Return the (x, y) coordinate for the center point of the cell that contains the specified text.  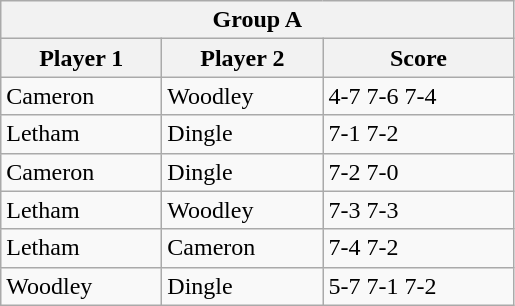
Group A (258, 20)
7-3 7-3 (418, 210)
7-2 7-0 (418, 172)
Player 2 (242, 58)
7-4 7-2 (418, 248)
4-7 7-6 7-4 (418, 96)
Score (418, 58)
Player 1 (82, 58)
5-7 7-1 7-2 (418, 286)
7-1 7-2 (418, 134)
